From the cell containing the given text, extract its center point as (X, Y) coordinate. 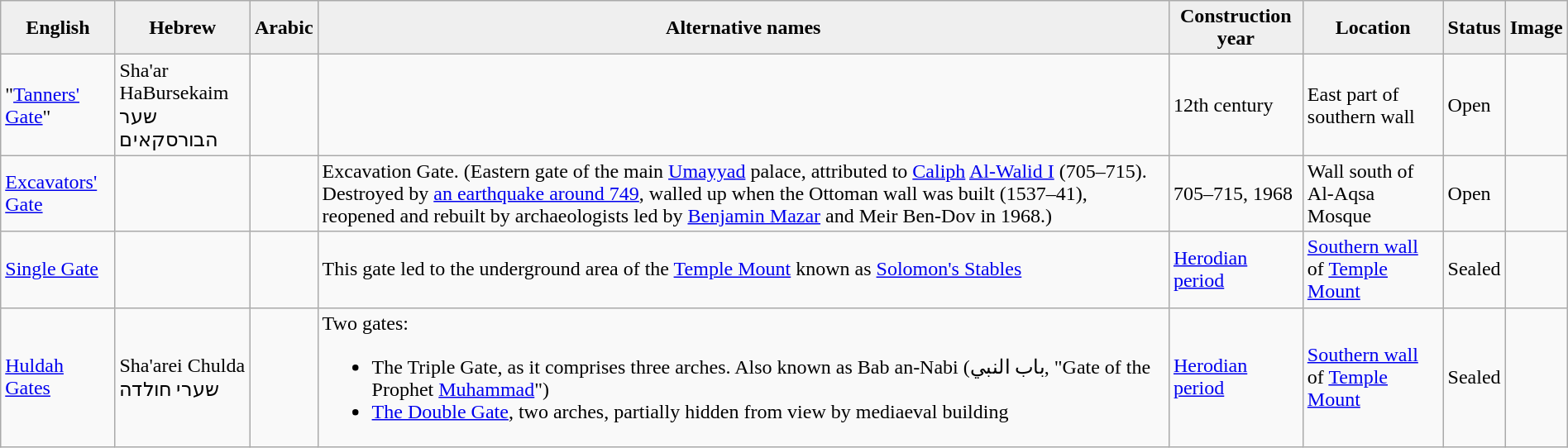
Status (1474, 28)
Single Gate (58, 269)
Huldah Gates (58, 377)
705–715, 1968 (1236, 193)
Sha'ar HaBursekaimשער הבורסקאים (182, 105)
12th century (1236, 105)
English (58, 28)
Wall south of Al-Aqsa Mosque (1373, 193)
"Tanners' Gate" (58, 105)
Excavators' Gate (58, 193)
This gate led to the underground area of the Temple Mount known as Solomon's Stables (743, 269)
Location (1373, 28)
Hebrew (182, 28)
Arabic (284, 28)
Image (1537, 28)
Sha'arei Chuldaשערי חולדה (182, 377)
Construction year (1236, 28)
Alternative names (743, 28)
East part of southern wall (1373, 105)
